Return the (X, Y) coordinate for the center point of the cell that contains the specified text.  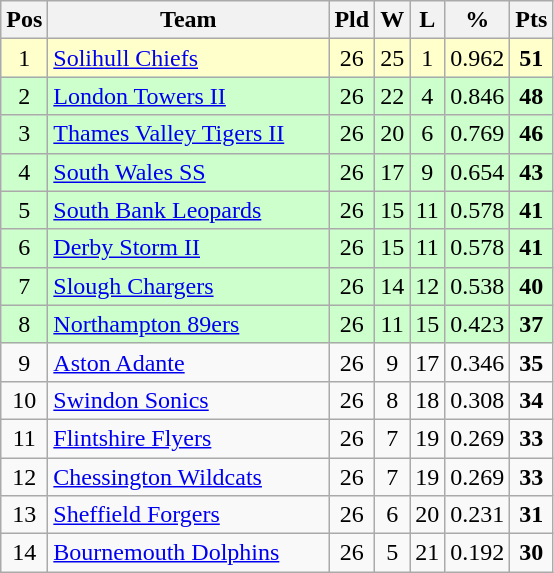
0.538 (478, 286)
South Bank Leopards (188, 210)
L (428, 20)
34 (532, 400)
46 (532, 134)
Bournemouth Dolphins (188, 553)
Chessington Wildcats (188, 477)
Pld (352, 20)
South Wales SS (188, 172)
43 (532, 172)
0.846 (478, 96)
0.423 (478, 324)
30 (532, 553)
35 (532, 362)
Derby Storm II (188, 248)
37 (532, 324)
22 (392, 96)
40 (532, 286)
0.346 (478, 362)
Northampton 89ers (188, 324)
Flintshire Flyers (188, 438)
3 (24, 134)
13 (24, 515)
0.962 (478, 58)
W (392, 20)
18 (428, 400)
10 (24, 400)
0.654 (478, 172)
25 (392, 58)
0.231 (478, 515)
0.308 (478, 400)
% (478, 20)
31 (532, 515)
Pts (532, 20)
2 (24, 96)
Slough Chargers (188, 286)
Pos (24, 20)
21 (428, 553)
Swindon Sonics (188, 400)
Aston Adante (188, 362)
Solihull Chiefs (188, 58)
London Towers II (188, 96)
Team (188, 20)
0.769 (478, 134)
Sheffield Forgers (188, 515)
Thames Valley Tigers II (188, 134)
48 (532, 96)
0.192 (478, 553)
51 (532, 58)
